For the text-containing cell, return its midpoint in [x, y] coordinate format. 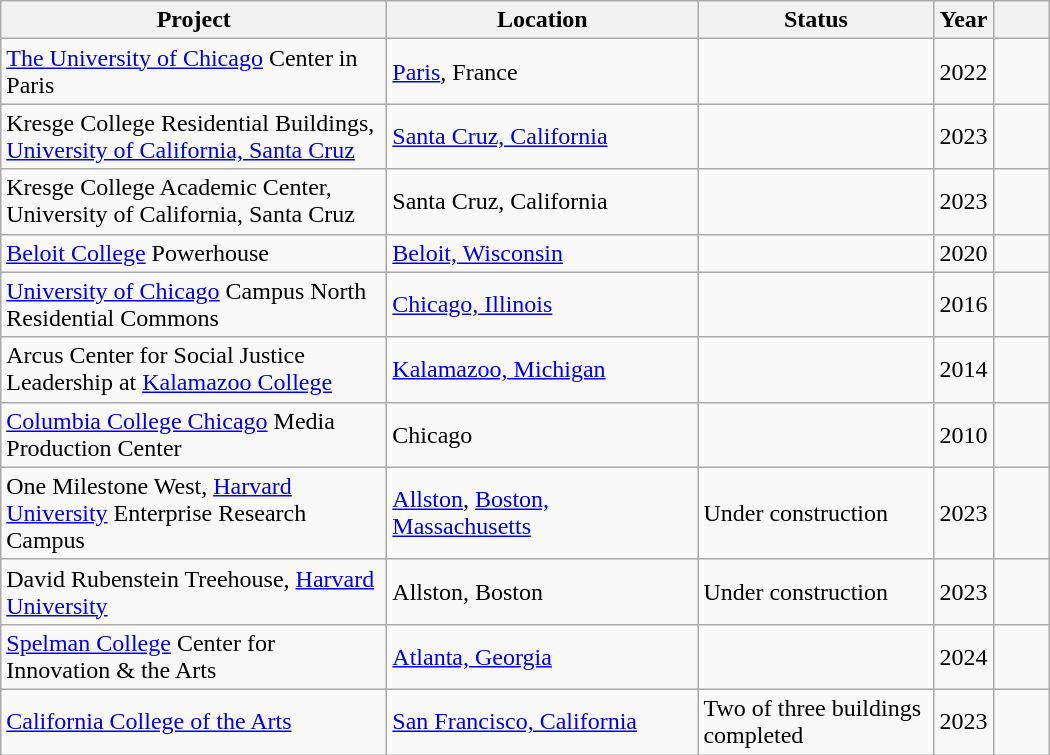
Beloit College Powerhouse [194, 253]
Columbia College Chicago Media Production Center [194, 434]
California College of the Arts [194, 722]
Chicago [542, 434]
Location [542, 20]
Allston, Boston, Massachusetts [542, 513]
Arcus Center for Social Justice Leadership at Kalamazoo College [194, 370]
Kresge College Academic Center, University of California, Santa Cruz [194, 202]
2014 [964, 370]
Kalamazoo, Michigan [542, 370]
Spelman College Center for Innovation & the Arts [194, 656]
2020 [964, 253]
2022 [964, 72]
University of Chicago Campus North Residential Commons [194, 304]
Paris, France [542, 72]
2016 [964, 304]
Kresge College Residential Buildings, University of California, Santa Cruz [194, 136]
Chicago, Illinois [542, 304]
Year [964, 20]
San Francisco, California [542, 722]
2024 [964, 656]
One Milestone West, Harvard University Enterprise Research Campus [194, 513]
Status [816, 20]
David Rubenstein Treehouse, Harvard University [194, 592]
Beloit, Wisconsin [542, 253]
Atlanta, Georgia [542, 656]
The University of Chicago Center in Paris [194, 72]
2010 [964, 434]
Allston, Boston [542, 592]
Two of three buildings completed [816, 722]
Project [194, 20]
